Determine the [X, Y] coordinate at the center of the cell enclosing the given text.  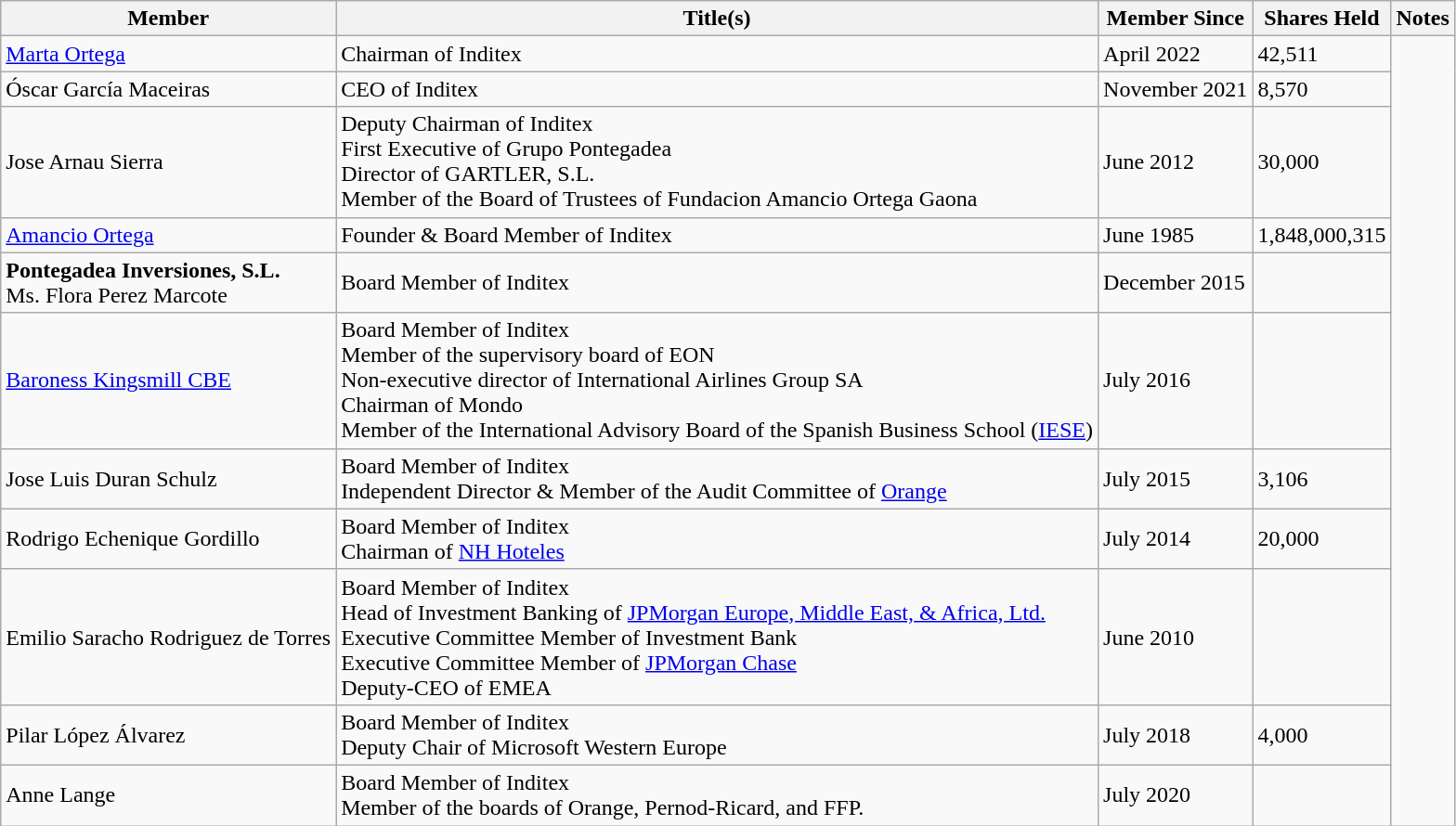
December 2015 [1176, 282]
June 2010 [1176, 637]
20,000 [1322, 538]
Emilio Saracho Rodriguez de Torres [169, 637]
July 2016 [1176, 381]
Member [169, 19]
Shares Held [1322, 19]
Founder & Board Member of Inditex [717, 235]
4,000 [1322, 735]
Óscar García Maceiras [169, 89]
July 2015 [1176, 479]
42,511 [1322, 54]
Board Member of InditexDeputy Chair of Microsoft Western Europe [717, 735]
Pontegadea Inversiones, S.L. Ms. Flora Perez Marcote [169, 282]
Notes [1423, 19]
Baroness Kingsmill CBE [169, 381]
Anne Lange [169, 794]
Rodrigo Echenique Gordillo [169, 538]
Board Member of InditexMember of the boards of Orange, Pernod-Ricard, and FFP. [717, 794]
April 2022 [1176, 54]
30,000 [1322, 161]
November 2021 [1176, 89]
Chairman of Inditex [717, 54]
Title(s) [717, 19]
Board Member of Inditex Chairman of NH Hoteles [717, 538]
3,106 [1322, 479]
CEO of Inditex [717, 89]
June 2012 [1176, 161]
Member Since [1176, 19]
July 2014 [1176, 538]
1,848,000,315 [1322, 235]
Marta Ortega [169, 54]
Pilar López Álvarez [169, 735]
8,570 [1322, 89]
July 2020 [1176, 794]
Jose Arnau Sierra [169, 161]
June 1985 [1176, 235]
Board Member of Inditex Independent Director & Member of the Audit Committee of Orange [717, 479]
Jose Luis Duran Schulz [169, 479]
Amancio Ortega [169, 235]
July 2018 [1176, 735]
Board Member of Inditex [717, 282]
